Return (x, y) of the center of cell containing provided text 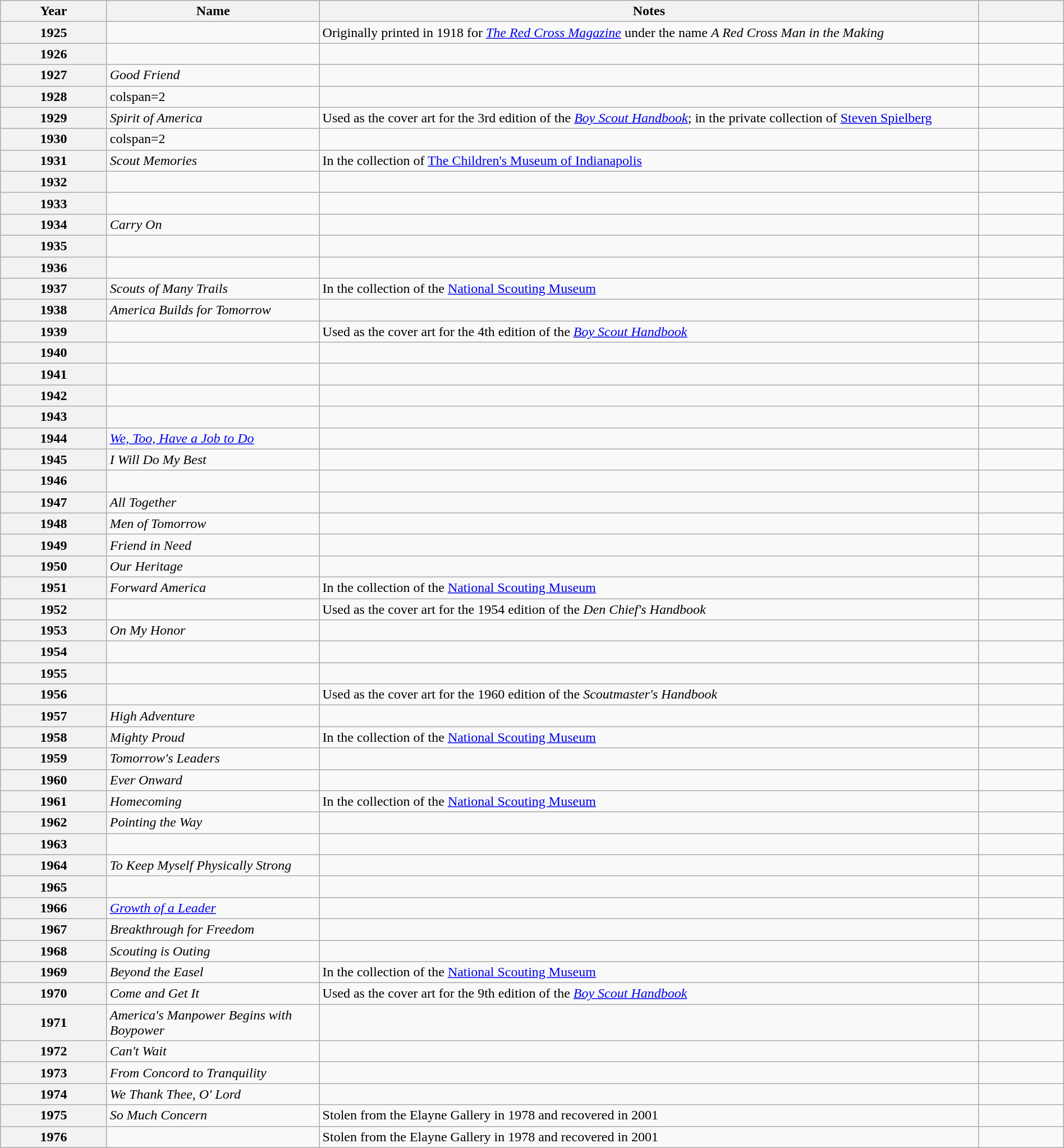
Ever Onward (213, 780)
1932 (54, 182)
Can't Wait (213, 1051)
1947 (54, 502)
Pointing the Way (213, 823)
1931 (54, 160)
1927 (54, 75)
1950 (54, 566)
So Much Concern (213, 1115)
I Will Do My Best (213, 460)
1966 (54, 908)
Scout Memories (213, 160)
In the collection of The Children's Museum of Indianapolis (649, 160)
To Keep Myself Physically Strong (213, 865)
Used as the cover art for the 1954 edition of the Den Chief's Handbook (649, 609)
On My Honor (213, 631)
Friend in Need (213, 545)
1968 (54, 951)
1952 (54, 609)
1934 (54, 224)
Carry On (213, 224)
Homecoming (213, 801)
Originally printed in 1918 for The Red Cross Magazine under the name A Red Cross Man in the Making (649, 33)
1955 (54, 673)
1965 (54, 887)
1945 (54, 460)
1970 (54, 994)
Scouting is Outing (213, 951)
1949 (54, 545)
Notes (649, 11)
1967 (54, 929)
1973 (54, 1073)
1961 (54, 801)
1963 (54, 844)
Spirit of America (213, 118)
Name (213, 11)
1972 (54, 1051)
America Builds for Tomorrow (213, 310)
Growth of a Leader (213, 908)
1926 (54, 54)
Scouts of Many Trails (213, 289)
1959 (54, 759)
1939 (54, 332)
1943 (54, 417)
1975 (54, 1115)
1942 (54, 396)
Men of Tomorrow (213, 524)
1940 (54, 353)
1928 (54, 97)
We, Too, Have a Job to Do (213, 438)
1929 (54, 118)
1960 (54, 780)
Used as the cover art for the 9th edition of the Boy Scout Handbook (649, 994)
Breakthrough for Freedom (213, 929)
1954 (54, 652)
1936 (54, 268)
Come and Get It (213, 994)
1951 (54, 587)
1962 (54, 823)
From Concord to Tranquility (213, 1073)
Forward America (213, 587)
High Adventure (213, 716)
1930 (54, 139)
Used as the cover art for the 3rd edition of the Boy Scout Handbook; in the private collection of Steven Spielberg (649, 118)
1969 (54, 972)
Mighty Proud (213, 737)
1944 (54, 438)
1933 (54, 203)
1956 (54, 695)
1971 (54, 1022)
Beyond the Easel (213, 972)
All Together (213, 502)
Year (54, 11)
1953 (54, 631)
Used as the cover art for the 1960 edition of the Scoutmaster's Handbook (649, 695)
Tomorrow's Leaders (213, 759)
1946 (54, 481)
1948 (54, 524)
1958 (54, 737)
1938 (54, 310)
Good Friend (213, 75)
Used as the cover art for the 4th edition of the Boy Scout Handbook (649, 332)
1974 (54, 1094)
1976 (54, 1137)
We Thank Thee, O' Lord (213, 1094)
1937 (54, 289)
1925 (54, 33)
1941 (54, 374)
1935 (54, 246)
1964 (54, 865)
America's Manpower Begins with Boypower (213, 1022)
Our Heritage (213, 566)
1957 (54, 716)
